Return (x, y) of the center of cell containing provided text 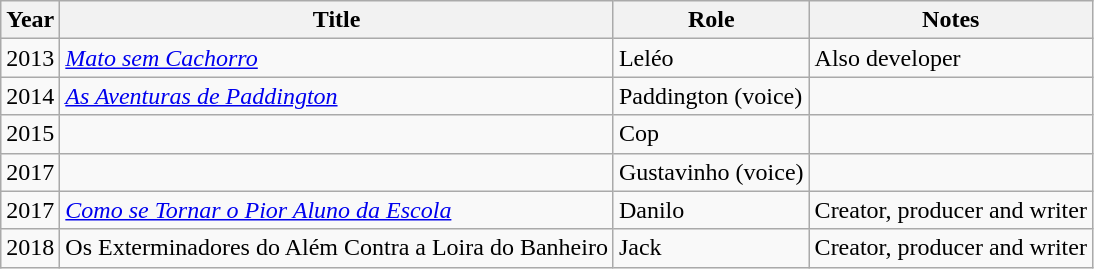
Also developer (950, 58)
Danilo (711, 210)
2018 (30, 248)
Jack (711, 248)
Year (30, 20)
Cop (711, 134)
2014 (30, 96)
Leléo (711, 58)
Notes (950, 20)
As Aventuras de Paddington (337, 96)
Role (711, 20)
Mato sem Cachorro (337, 58)
Os Exterminadores do Além Contra a Loira do Banheiro (337, 248)
Paddington (voice) (711, 96)
Como se Tornar o Pior Aluno da Escola (337, 210)
2015 (30, 134)
2013 (30, 58)
Gustavinho (voice) (711, 172)
Title (337, 20)
